Capture the cell that displays the provided text and extract its [x, y] central coordinate. 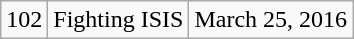
March 25, 2016 [271, 20]
Fighting ISIS [118, 20]
102 [24, 20]
